Locate the cell with the specified text and output its [x, y] center coordinate. 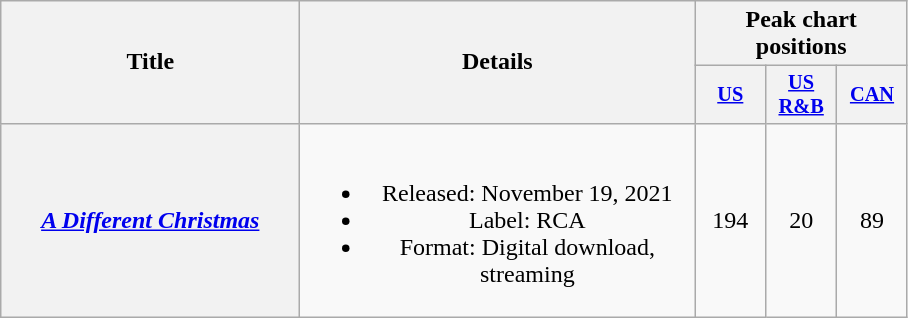
CAN [872, 95]
US [730, 95]
Title [150, 62]
Released: November 19, 2021Label: RCAFormat: Digital download, streaming [498, 220]
A Different Christmas [150, 220]
USR&B [802, 95]
Peak chart positions [802, 34]
194 [730, 220]
20 [802, 220]
89 [872, 220]
Details [498, 62]
